Find where the given text appears and provide that cell's center as (x, y) coordinate. 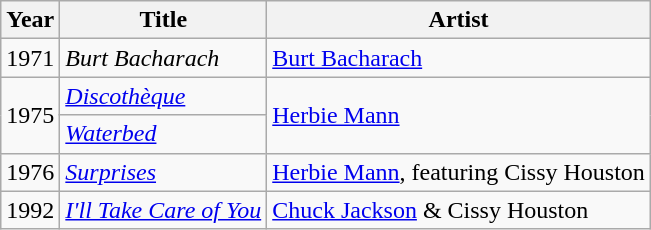
Title (164, 20)
1971 (30, 58)
Herbie Mann (459, 115)
1976 (30, 172)
Herbie Mann, featuring Cissy Houston (459, 172)
1992 (30, 210)
Year (30, 20)
Discothèque (164, 96)
Chuck Jackson & Cissy Houston (459, 210)
Waterbed (164, 134)
1975 (30, 115)
I'll Take Care of You (164, 210)
Surprises (164, 172)
Artist (459, 20)
